For the text-containing cell, return its midpoint in [x, y] coordinate format. 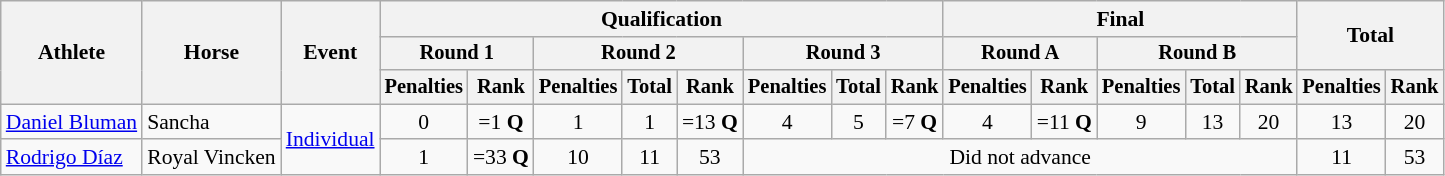
Event [330, 52]
=13 Q [710, 122]
5 [858, 122]
Round 3 [843, 54]
Sancha [212, 122]
10 [578, 158]
Round A [1020, 54]
Round B [1197, 54]
Round 1 [457, 54]
Individual [330, 140]
Rodrigo Díaz [72, 158]
=1 Q [501, 122]
=11 Q [1064, 122]
0 [424, 122]
Horse [212, 52]
Qualification [662, 19]
Daniel Bluman [72, 122]
=33 Q [501, 158]
Did not advance [1020, 158]
=7 Q [915, 122]
Round 2 [638, 54]
Final [1120, 19]
9 [1141, 122]
Royal Vincken [212, 158]
Athlete [72, 52]
